Detect which cell encompasses the target text, then output its (X, Y) center coordinate. 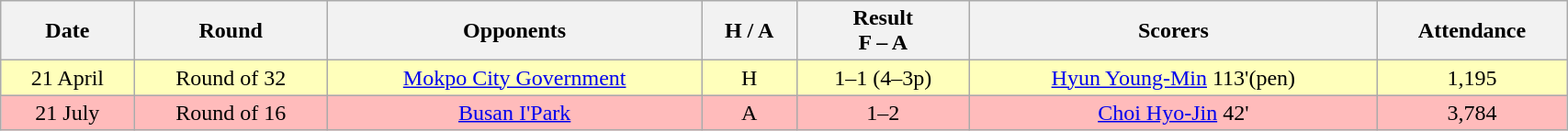
Round of 16 (231, 113)
Opponents (514, 31)
H (750, 78)
Date (68, 31)
1,195 (1472, 78)
A (750, 113)
Hyun Young-Min 113'(pen) (1173, 78)
Busan I'Park (514, 113)
3,784 (1472, 113)
Round of 32 (231, 78)
21 April (68, 78)
H / A (750, 31)
Round (231, 31)
Choi Hyo-Jin 42' (1173, 113)
Scorers (1173, 31)
1–1 (4–3p) (883, 78)
21 July (68, 113)
ResultF – A (883, 31)
1–2 (883, 113)
Mokpo City Government (514, 78)
Attendance (1472, 31)
